Pinpoint the cell where the given text exists, returning its [X, Y] midpoint coordinate. 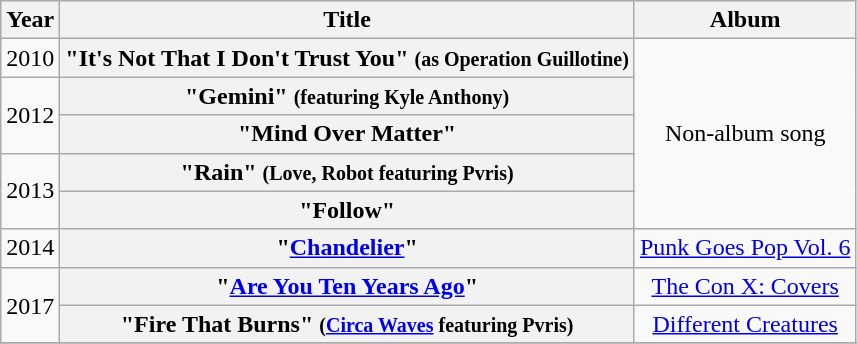
"Rain" (Love, Robot featuring Pvris) [348, 172]
2014 [30, 248]
Non-album song [745, 134]
2017 [30, 305]
2010 [30, 58]
Album [745, 20]
"Mind Over Matter" [348, 134]
Title [348, 20]
"Follow" [348, 210]
"Fire That Burns" (Circa Waves featuring Pvris) [348, 324]
"Chandelier" [348, 248]
Different Creatures [745, 324]
"Gemini" (featuring Kyle Anthony) [348, 96]
Year [30, 20]
The Con X: Covers [745, 286]
"Are You Ten Years Ago" [348, 286]
2012 [30, 115]
Punk Goes Pop Vol. 6 [745, 248]
2013 [30, 191]
"It's Not That I Don't Trust You" (as Operation Guillotine) [348, 58]
